Provide the (x, y) coordinate of the cell's center where the given text is located.  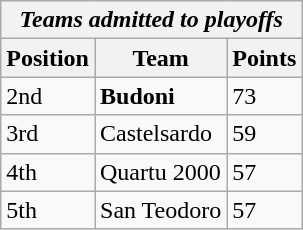
Budoni (160, 96)
San Teodoro (160, 210)
4th (48, 172)
3rd (48, 134)
73 (264, 96)
Castelsardo (160, 134)
59 (264, 134)
2nd (48, 96)
Quartu 2000 (160, 172)
Teams admitted to playoffs (152, 20)
Position (48, 58)
Points (264, 58)
Team (160, 58)
5th (48, 210)
